Detect which cell encompasses the target text, then output its (X, Y) center coordinate. 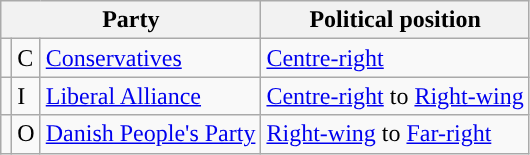
I (26, 96)
C (26, 58)
Centre-right to Right-wing (395, 96)
Right-wing to Far-right (395, 134)
Party (131, 20)
O (26, 134)
Conservatives (150, 58)
Danish People's Party (150, 134)
Political position (395, 20)
Centre-right (395, 58)
Liberal Alliance (150, 96)
